Capture the cell that displays the provided text and extract its (x, y) central coordinate. 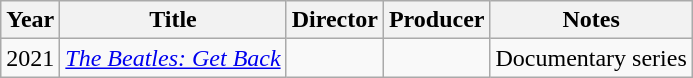
Producer (436, 20)
Notes (591, 20)
Year (30, 20)
Title (173, 20)
The Beatles: Get Back (173, 58)
Director (334, 20)
Documentary series (591, 58)
2021 (30, 58)
